From the cell containing the given text, extract its center point as [x, y] coordinate. 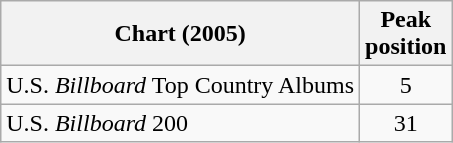
Peakposition [406, 34]
U.S. Billboard 200 [180, 123]
5 [406, 85]
U.S. Billboard Top Country Albums [180, 85]
Chart (2005) [180, 34]
31 [406, 123]
